Find where the given text appears and provide that cell's center as [x, y] coordinate. 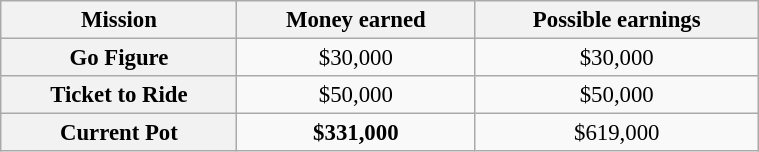
Ticket to Ride [118, 95]
$619,000 [616, 133]
Mission [118, 20]
Money earned [356, 20]
Possible earnings [616, 20]
$331,000 [356, 133]
Current Pot [118, 133]
Go Figure [118, 57]
